For the text-containing cell, return its midpoint in (X, Y) coordinate format. 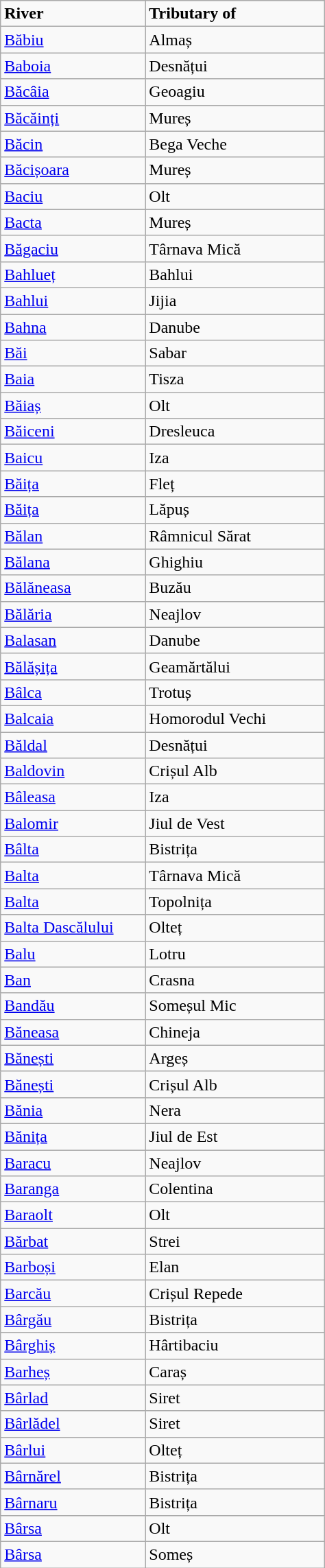
Bârlui (73, 1450)
Lăpuș (234, 510)
Baboia (73, 66)
Baciu (73, 196)
Jiul de Vest (234, 823)
Bărbat (73, 1241)
Băcișoara (73, 170)
Bandău (73, 1006)
Baldovin (73, 771)
Bâlca (73, 692)
Caraș (234, 1372)
Someșul Mic (234, 1006)
Colentina (234, 1189)
Bălăneasa (73, 588)
Băneasa (73, 1032)
Băi (73, 353)
Barboși (73, 1267)
Băgaciu (73, 248)
Lotru (234, 954)
Baracu (73, 1163)
Bâlta (73, 850)
Balcaia (73, 718)
Băcăinți (73, 118)
Argeș (234, 1058)
Baraolt (73, 1215)
Băcâia (73, 92)
Geoagiu (234, 92)
Dresleuca (234, 432)
Balta Dascălului (73, 928)
Tributary of (234, 14)
Homorodul Vechi (234, 718)
Bâleasa (73, 797)
Bacta (73, 222)
Barheș (73, 1372)
Jijia (234, 301)
Balasan (73, 640)
Balomir (73, 823)
Bălan (73, 536)
Hârtibaciu (234, 1346)
Bănița (73, 1136)
Tisza (234, 379)
Bălăria (73, 614)
Crișul Repede (234, 1294)
Bârnaru (73, 1502)
Bălășița (73, 666)
Buzău (234, 588)
Bălana (73, 562)
Jiul de Est (234, 1136)
Bârgău (73, 1320)
Baranga (73, 1189)
Băiaș (73, 406)
Someș (234, 1554)
Fleț (234, 484)
Bârlădel (73, 1424)
Baia (73, 379)
Nera (234, 1110)
Geamărtălui (234, 666)
Baicu (73, 458)
Râmnicul Sărat (234, 536)
Băbiu (73, 40)
Bahna (73, 327)
Bănia (73, 1110)
Trotuș (234, 692)
Bârnărel (73, 1476)
Băcin (73, 144)
River (73, 14)
Sabar (234, 353)
Bega Veche (234, 144)
Barcău (73, 1294)
Ban (73, 980)
Chineja (234, 1032)
Bahlueț (73, 274)
Crasna (234, 980)
Bârlad (73, 1398)
Bârghiș (73, 1346)
Topolnița (234, 902)
Băiceni (73, 432)
Almaș (234, 40)
Strei (234, 1241)
Elan (234, 1267)
Ghighiu (234, 562)
Băldal (73, 745)
Balu (73, 954)
